Scan for the cell matching the given text and deliver its [x, y] coordinate at center. 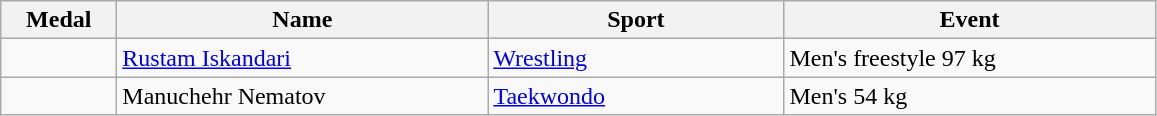
Name [302, 20]
Sport [636, 20]
Rustam Iskandari [302, 58]
Medal [59, 20]
Manuchehr Nematov [302, 96]
Taekwondo [636, 96]
Wrestling [636, 58]
Men's 54 kg [970, 96]
Men's freestyle 97 kg [970, 58]
Event [970, 20]
